For the text-containing cell, return its midpoint in [X, Y] coordinate format. 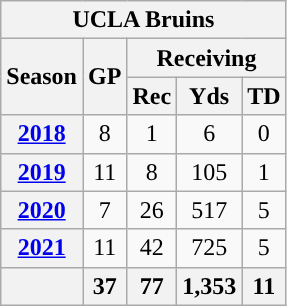
TD [264, 96]
725 [210, 248]
2021 [42, 248]
GP [104, 77]
37 [104, 286]
2019 [42, 172]
26 [152, 210]
2020 [42, 210]
517 [210, 210]
6 [210, 134]
77 [152, 286]
0 [264, 134]
Yds [210, 96]
UCLA Bruins [144, 20]
Receiving [206, 58]
1,353 [210, 286]
Rec [152, 96]
7 [104, 210]
2018 [42, 134]
42 [152, 248]
Season [42, 77]
105 [210, 172]
